Pinpoint the cell where the given text exists, returning its (x, y) midpoint coordinate. 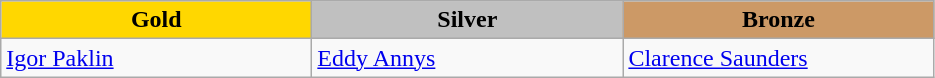
Clarence Saunders (778, 58)
Bronze (778, 20)
Eddy Annys (468, 58)
Gold (156, 20)
Silver (468, 20)
Igor Paklin (156, 58)
